Identify which cell holds the provided text, then report its (X, Y) central coordinate. 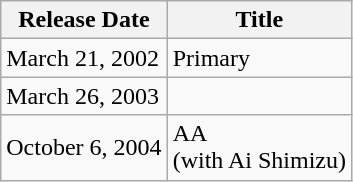
Primary (259, 58)
March 26, 2003 (84, 96)
October 6, 2004 (84, 148)
Release Date (84, 20)
AA(with Ai Shimizu) (259, 148)
Title (259, 20)
March 21, 2002 (84, 58)
